Identify which cell holds the provided text, then report its (X, Y) central coordinate. 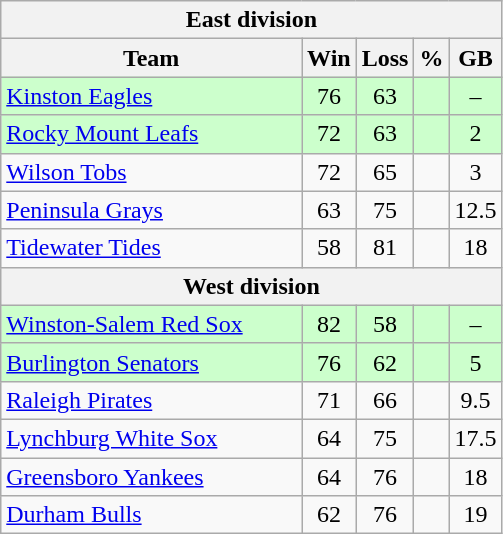
12.5 (476, 210)
2 (476, 134)
5 (476, 362)
3 (476, 172)
% (432, 58)
9.5 (476, 400)
Burlington Senators (152, 362)
19 (476, 515)
Loss (385, 58)
Wilson Tobs (152, 172)
71 (330, 400)
Peninsula Grays (152, 210)
East division (252, 20)
Durham Bulls (152, 515)
Raleigh Pirates (152, 400)
65 (385, 172)
Rocky Mount Leafs (152, 134)
Win (330, 58)
GB (476, 58)
Greensboro Yankees (152, 477)
82 (330, 324)
Team (152, 58)
Winston-Salem Red Sox (152, 324)
West division (252, 286)
Tidewater Tides (152, 248)
66 (385, 400)
Kinston Eagles (152, 96)
17.5 (476, 438)
81 (385, 248)
Lynchburg White Sox (152, 438)
